From the cell containing the given text, extract its center point as [X, Y] coordinate. 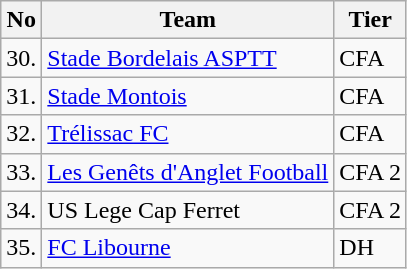
FC Libourne [188, 248]
32. [22, 134]
Stade Bordelais ASPTT [188, 58]
Trélissac FC [188, 134]
Les Genêts d'Anglet Football [188, 172]
33. [22, 172]
US Lege Cap Ferret [188, 210]
30. [22, 58]
Stade Montois [188, 96]
Tier [370, 20]
DH [370, 248]
No [22, 20]
31. [22, 96]
34. [22, 210]
Team [188, 20]
35. [22, 248]
